Pinpoint the cell where the given text exists, returning its (x, y) midpoint coordinate. 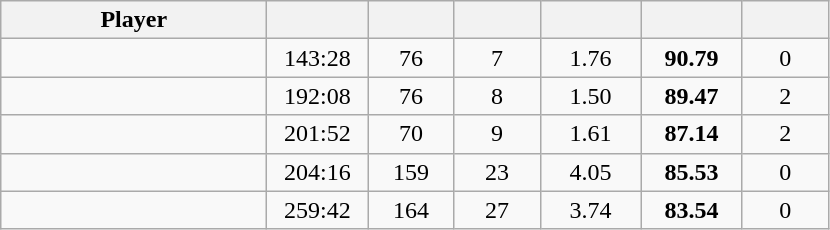
7 (497, 58)
1.61 (590, 134)
204:16 (318, 172)
83.54 (692, 210)
1.50 (590, 96)
4.05 (590, 172)
9 (497, 134)
159 (411, 172)
8 (497, 96)
Player (134, 20)
3.74 (590, 210)
143:28 (318, 58)
87.14 (692, 134)
70 (411, 134)
23 (497, 172)
27 (497, 210)
259:42 (318, 210)
85.53 (692, 172)
164 (411, 210)
90.79 (692, 58)
89.47 (692, 96)
1.76 (590, 58)
201:52 (318, 134)
192:08 (318, 96)
